Provide the (x, y) coordinate of the cell's center where the given text is located.  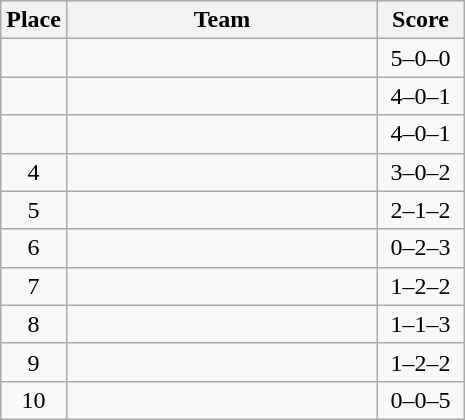
2–1–2 (421, 210)
Team (222, 20)
9 (34, 362)
Score (421, 20)
7 (34, 286)
10 (34, 400)
5–0–0 (421, 58)
4 (34, 172)
1–1–3 (421, 324)
8 (34, 324)
6 (34, 248)
0–0–5 (421, 400)
3–0–2 (421, 172)
0–2–3 (421, 248)
5 (34, 210)
Place (34, 20)
